Find where the given text appears and provide that cell's center as (X, Y) coordinate. 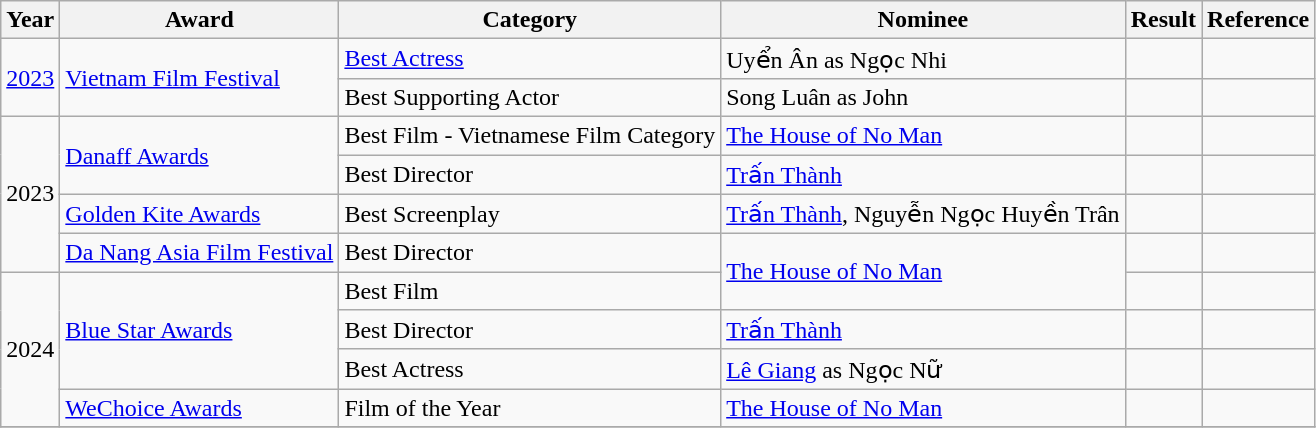
Nominee (923, 20)
Best Screenplay (530, 214)
Song Luân as John (923, 97)
Danaff Awards (200, 155)
Lê Giang as Ngọc Nữ (923, 369)
2024 (30, 350)
Result (1163, 20)
Vietnam Film Festival (200, 78)
Best Film (530, 291)
Uyển Ân as Ngọc Nhi (923, 59)
Category (530, 20)
Best Film - Vietnamese Film Category (530, 135)
Golden Kite Awards (200, 214)
Trấn Thành, Nguyễn Ngọc Huyền Trân (923, 214)
Da Nang Asia Film Festival (200, 253)
Film of the Year (530, 408)
Year (30, 20)
Reference (1258, 20)
Blue Star Awards (200, 330)
WeChoice Awards (200, 408)
Best Supporting Actor (530, 97)
Award (200, 20)
